Search for the cell housing the specified text and yield its (X, Y) center coordinate. 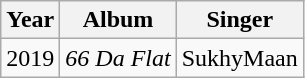
Singer (240, 20)
Year (30, 20)
2019 (30, 58)
66 Da Flat (118, 58)
Album (118, 20)
SukhyMaan (240, 58)
